Determine the (x, y) coordinate at the center of the cell enclosing the given text.  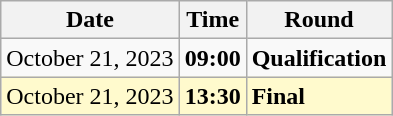
Date (90, 20)
Final (319, 96)
Round (319, 20)
Time (212, 20)
13:30 (212, 96)
09:00 (212, 58)
Qualification (319, 58)
